Output the [X, Y] coordinate of the center of the cell containing the given text.  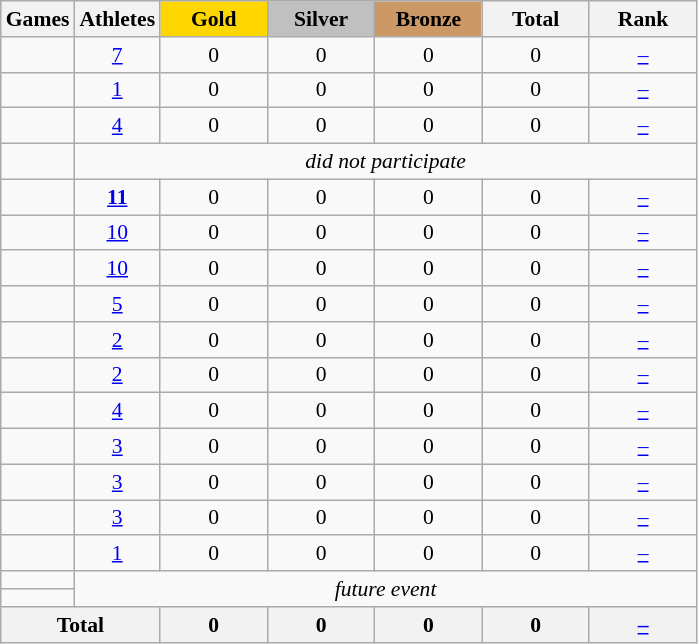
Bronze [428, 19]
Silver [320, 19]
Gold [214, 19]
7 [117, 55]
future event [385, 589]
Athletes [117, 19]
5 [117, 304]
Games [38, 19]
Rank [642, 19]
did not participate [385, 162]
11 [117, 197]
